Provide the (X, Y) coordinate of the cell's center where the given text is located.  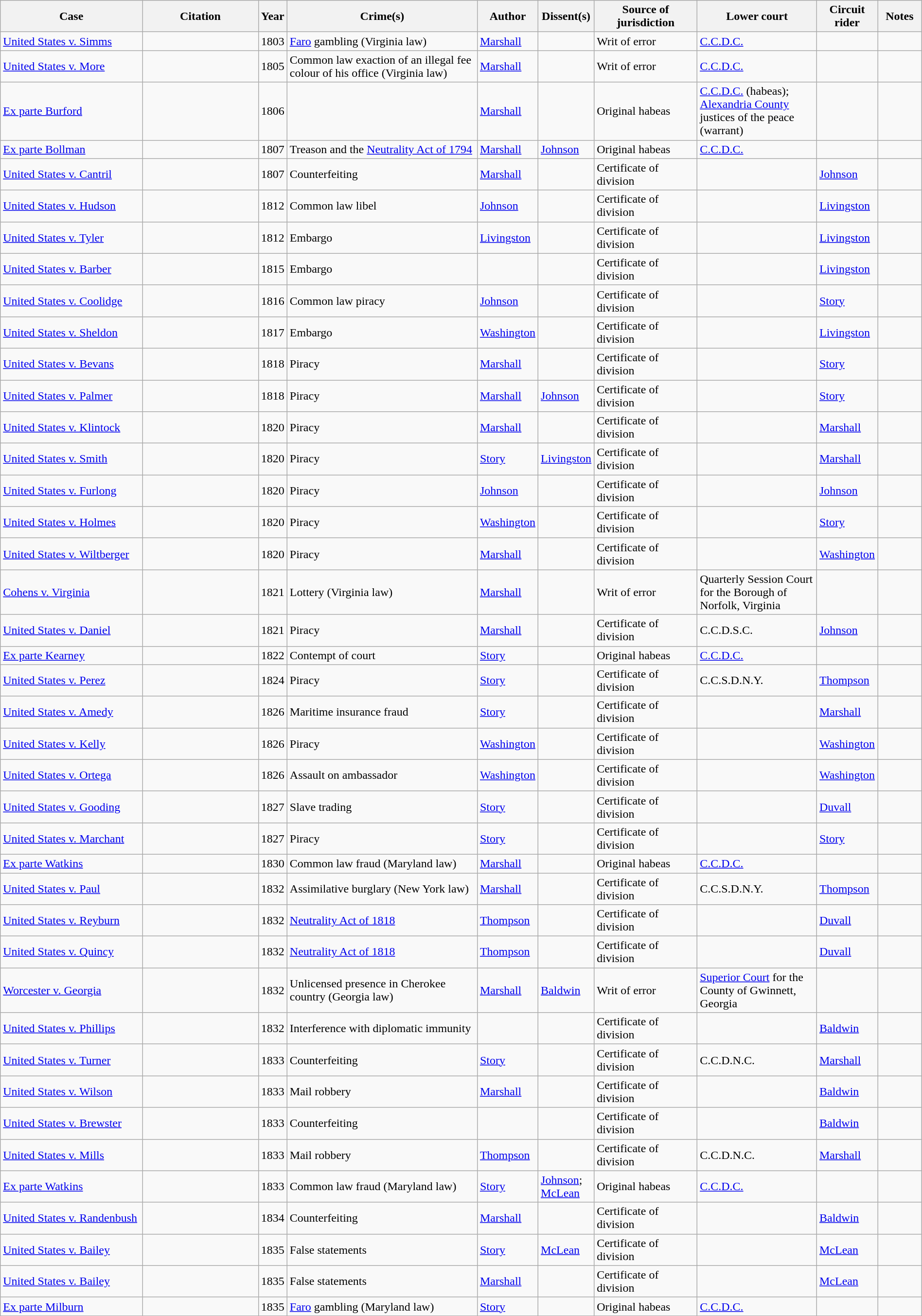
United States v. Kelly (71, 744)
C.C.D.C. (habeas); Alexandria County justices of the peace (warrant) (757, 111)
United States v. Barber (71, 269)
United States v. Randenbush (71, 1218)
Common law piracy (382, 300)
United States v. Holmes (71, 522)
Worcester v. Georgia (71, 990)
C.C.D.S.C. (757, 630)
Lottery (Virginia law) (382, 592)
United States v. Cantril (71, 174)
Dissent(s) (566, 17)
Faro gambling (Maryland law) (382, 1306)
Interference with diplomatic immunity (382, 1029)
1806 (272, 111)
1815 (272, 269)
Slave trading (382, 807)
Lower court (757, 17)
United States v. Perez (71, 681)
Ex parte Milburn (71, 1306)
1817 (272, 333)
Ex parte Bollman (71, 149)
United States v. More (71, 66)
Assimilative burglary (New York law) (382, 889)
Common law exaction of an illegal fee colour of his office (Virginia law) (382, 66)
Common law libel (382, 206)
Superior Court for the County of Gwinnett, Georgia (757, 990)
Quarterly Session Court for the Borough of Norfolk, Virginia (757, 592)
1824 (272, 681)
United States v. Tyler (71, 237)
1805 (272, 66)
Case (71, 17)
United States v. Daniel (71, 630)
United States v. Gooding (71, 807)
1816 (272, 300)
United States v. Phillips (71, 1029)
United States v. Klintock (71, 428)
United States v. Marchant (71, 838)
Faro gambling (Virginia law) (382, 41)
United States v. Hudson (71, 206)
United States v. Bevans (71, 364)
1803 (272, 41)
1834 (272, 1218)
Assault on ambassador (382, 775)
Year (272, 17)
Johnson; McLean (566, 1186)
United States v. Mills (71, 1155)
United States v. Furlong (71, 491)
Maritime insurance fraud (382, 712)
United States v. Simms (71, 41)
Circuit rider (847, 17)
United States v. Amedy (71, 712)
Author (508, 17)
United States v. Smith (71, 459)
United States v. Paul (71, 889)
Unlicensed presence in Cherokee country (Georgia law) (382, 990)
Crime(s) (382, 17)
Treason and the Neutrality Act of 1794 (382, 149)
1830 (272, 863)
Ex parte Burford (71, 111)
United States v. Reyburn (71, 921)
United States v. Palmer (71, 396)
United States v. Sheldon (71, 333)
Cohens v. Virginia (71, 592)
1822 (272, 655)
United States v. Coolidge (71, 300)
Ex parte Kearney (71, 655)
United States v. Brewster (71, 1123)
United States v. Wilson (71, 1092)
United States v. Quincy (71, 952)
Notes (900, 17)
United States v. Ortega (71, 775)
United States v. Wiltberger (71, 554)
United States v. Turner (71, 1060)
Source of jurisdiction (646, 17)
Citation (200, 17)
Contempt of court (382, 655)
